For the text-containing cell, return its midpoint in [x, y] coordinate format. 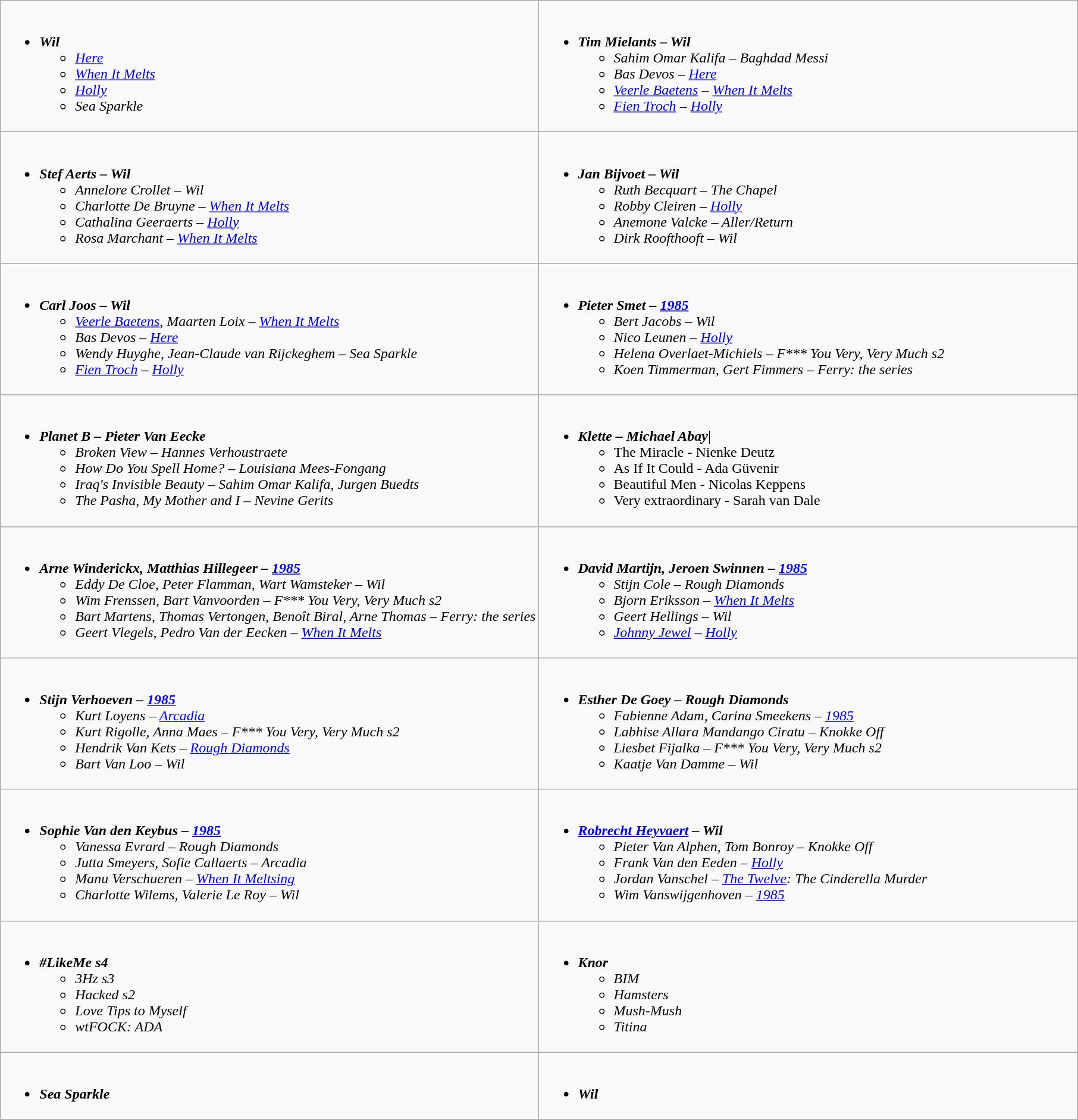
David Martijn, Jeroen Swinnen – 1985Stijn Cole – Rough DiamondsBjorn Eriksson – When It MeltsGeert Hellings – WilJohnny Jewel – Holly [808, 592]
KnorBIMHamstersMush-MushTitina [808, 986]
#LikeMe s43Hz s3Hacked s2Love Tips to MyselfwtFOCK: ADA [270, 986]
Stijn Verhoeven – 1985Kurt Loyens – ArcadiaKurt Rigolle, Anna Maes – F*** You Very, Very Much s2Hendrik Van Kets – Rough DiamondsBart Van Loo – Wil [270, 723]
Carl Joos – WilVeerle Baetens, Maarten Loix – When It MeltsBas Devos – HereWendy Huyghe, Jean-Claude van Rijckeghem – Sea SparkleFien Troch – Holly [270, 330]
Wil [808, 1086]
Klette – Michael Abay|The Miracle - Nienke DeutzAs If It Could - Ada GüvenirBeautiful Men - Nicolas KeppensVery extraordinary - Sarah van Dale [808, 460]
Tim Mielants – WilSahim Omar Kalifa – Baghdad MessiBas Devos – HereVeerle Baetens – When It MeltsFien Troch – Holly [808, 67]
Stef Aerts – WilAnnelore Crollet – WilCharlotte De Bruyne – When It MeltsCathalina Geeraerts – HollyRosa Marchant – When It Melts [270, 197]
Jan Bijvoet – WilRuth Becquart – The ChapelRobby Cleiren – HollyAnemone Valcke – Aller/ReturnDirk Roofthooft – Wil [808, 197]
WilHereWhen It MeltsHollySea Sparkle [270, 67]
Sea Sparkle [270, 1086]
